Provide the [x, y] coordinate of the cell's center where the given text is located.  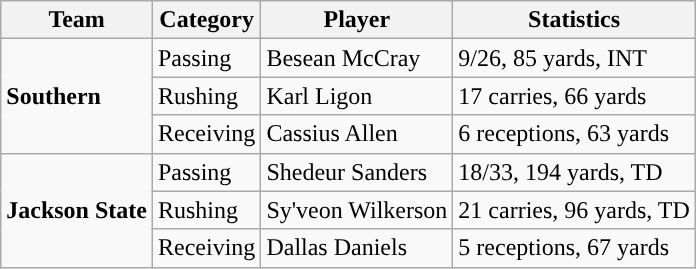
Southern [77, 96]
Shedeur Sanders [357, 172]
Besean McCray [357, 58]
Jackson State [77, 210]
18/33, 194 yards, TD [574, 172]
21 carries, 96 yards, TD [574, 210]
9/26, 85 yards, INT [574, 58]
17 carries, 66 yards [574, 96]
5 receptions, 67 yards [574, 248]
Statistics [574, 20]
Player [357, 20]
Karl Ligon [357, 96]
Dallas Daniels [357, 248]
Sy'veon Wilkerson [357, 210]
6 receptions, 63 yards [574, 134]
Category [206, 20]
Team [77, 20]
Cassius Allen [357, 134]
